Output the [x, y] coordinate of the center of the cell containing the given text.  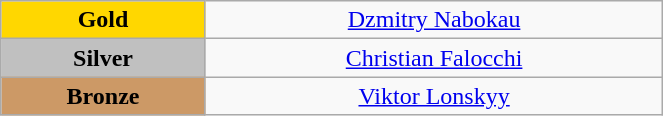
Silver [104, 58]
Gold [104, 20]
Christian Falocchi [434, 58]
Bronze [104, 96]
Dzmitry Nabokau [434, 20]
Viktor Lonskyy [434, 96]
